Output the (x, y) coordinate of the center of the cell containing the given text.  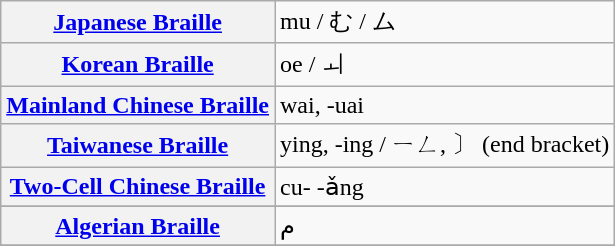
Taiwanese Braille (138, 146)
Algerian Braille (138, 226)
Two-Cell Chinese Braille (138, 186)
mu / む / ム (444, 22)
cu- -ǎng (444, 186)
Mainland Chinese Braille (138, 105)
Japanese Braille (138, 22)
ying, -ing / ㄧㄥ, 〕 (end bracket) (444, 146)
wai, -uai (444, 105)
oe / ㅚ (444, 64)
Korean Braille (138, 64)
م ‎ (444, 226)
